Locate the cell with the specified text and output its [x, y] center coordinate. 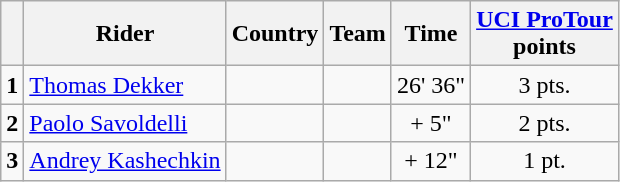
26' 36" [430, 85]
+ 5" [430, 123]
Team [358, 34]
2 [12, 123]
3 pts. [545, 85]
1 pt. [545, 161]
+ 12" [430, 161]
Paolo Savoldelli [125, 123]
2 pts. [545, 123]
Country [275, 34]
Thomas Dekker [125, 85]
Rider [125, 34]
1 [12, 85]
3 [12, 161]
UCI ProTourpoints [545, 34]
Time [430, 34]
Andrey Kashechkin [125, 161]
